Locate the cell with the specified text and output its [X, Y] center coordinate. 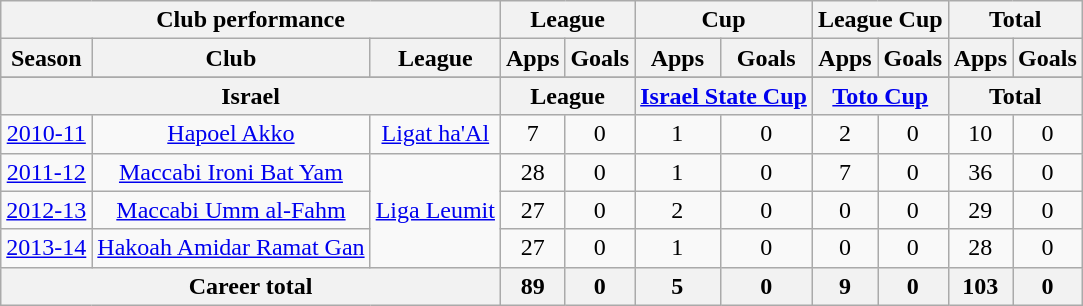
2010-11 [46, 134]
29 [980, 210]
10 [980, 134]
Ligat ha'Al [435, 134]
2012-13 [46, 210]
Israel [251, 96]
Maccabi Ironi Bat Yam [231, 172]
Career total [251, 286]
Hakoah Amidar Ramat Gan [231, 248]
Hapoel Akko [231, 134]
Club performance [251, 20]
36 [980, 172]
Cup [724, 20]
2011-12 [46, 172]
103 [980, 286]
Season [46, 58]
89 [532, 286]
Club [231, 58]
5 [678, 286]
2013-14 [46, 248]
League Cup [880, 20]
Maccabi Umm al-Fahm [231, 210]
Israel State Cup [724, 96]
Liga Leumit [435, 210]
Toto Cup [880, 96]
9 [844, 286]
